Determine the (x, y) coordinate at the center of the cell enclosing the given text.  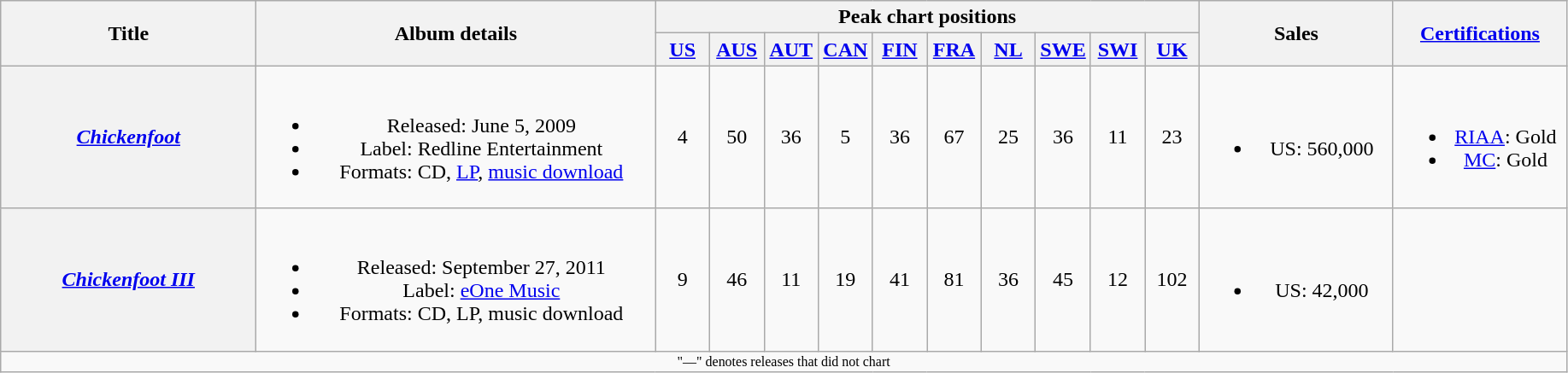
102 (1172, 280)
Title (128, 33)
RIAA: GoldMC: Gold (1480, 137)
12 (1118, 280)
AUT (791, 50)
19 (846, 280)
41 (900, 280)
AUS (737, 50)
81 (954, 280)
NL (1008, 50)
Chickenfoot (128, 137)
US: 560,000 (1295, 137)
Chickenfoot III (128, 280)
50 (737, 137)
25 (1008, 137)
SWI (1118, 50)
SWE (1063, 50)
Released: June 5, 2009Label: Redline EntertainmentFormats: CD, LP, music download (456, 137)
"—" denotes releases that did not chart (784, 361)
Sales (1295, 33)
Peak chart positions (927, 17)
US (683, 50)
Album details (456, 33)
FRA (954, 50)
UK (1172, 50)
46 (737, 280)
Released: September 27, 2011Label: eOne MusicFormats: CD, LP, music download (456, 280)
5 (846, 137)
67 (954, 137)
4 (683, 137)
45 (1063, 280)
US: 42,000 (1295, 280)
CAN (846, 50)
9 (683, 280)
23 (1172, 137)
Certifications (1480, 33)
FIN (900, 50)
